Locate the cell with the specified text and output its [X, Y] center coordinate. 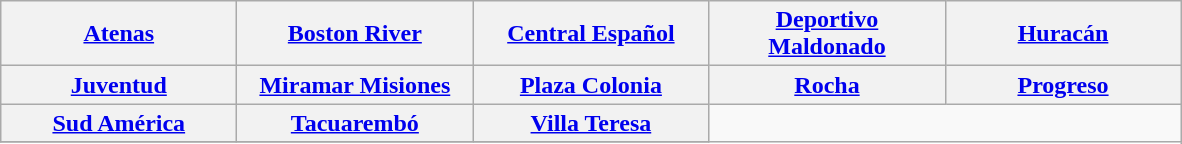
Juventud [119, 85]
Plaza Colonia [591, 85]
Sud América [119, 123]
Central Español [591, 34]
Tacuarembó [355, 123]
Boston River [355, 34]
Atenas [119, 34]
Miramar Misiones [355, 85]
Huracán [1063, 34]
Rocha [827, 85]
Villa Teresa [591, 123]
Progreso [1063, 85]
Deportivo Maldonado [827, 34]
